Provide the [X, Y] coordinate of the cell's center where the given text is located.  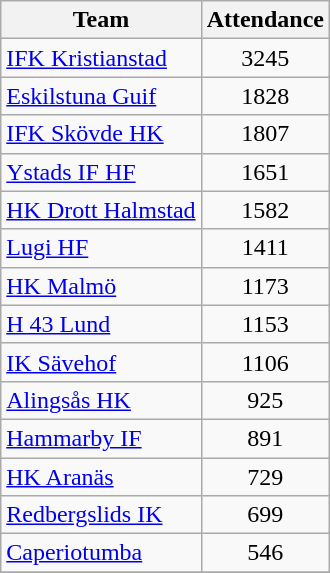
IFK Kristianstad [101, 58]
925 [265, 400]
HK Malmö [101, 286]
Alingsås HK [101, 400]
891 [265, 438]
3245 [265, 58]
1651 [265, 172]
H 43 Lund [101, 324]
Lugi HF [101, 248]
Attendance [265, 20]
1582 [265, 210]
Redbergslids IK [101, 515]
HK Aranäs [101, 477]
1807 [265, 134]
Eskilstuna Guif [101, 96]
1828 [265, 96]
1173 [265, 286]
699 [265, 515]
IFK Skövde HK [101, 134]
Hammarby IF [101, 438]
1411 [265, 248]
1106 [265, 362]
Caperiotumba [101, 553]
1153 [265, 324]
546 [265, 553]
729 [265, 477]
IK Sävehof [101, 362]
HK Drott Halmstad [101, 210]
Team [101, 20]
Ystads IF HF [101, 172]
